Capture the cell that displays the provided text and extract its [x, y] central coordinate. 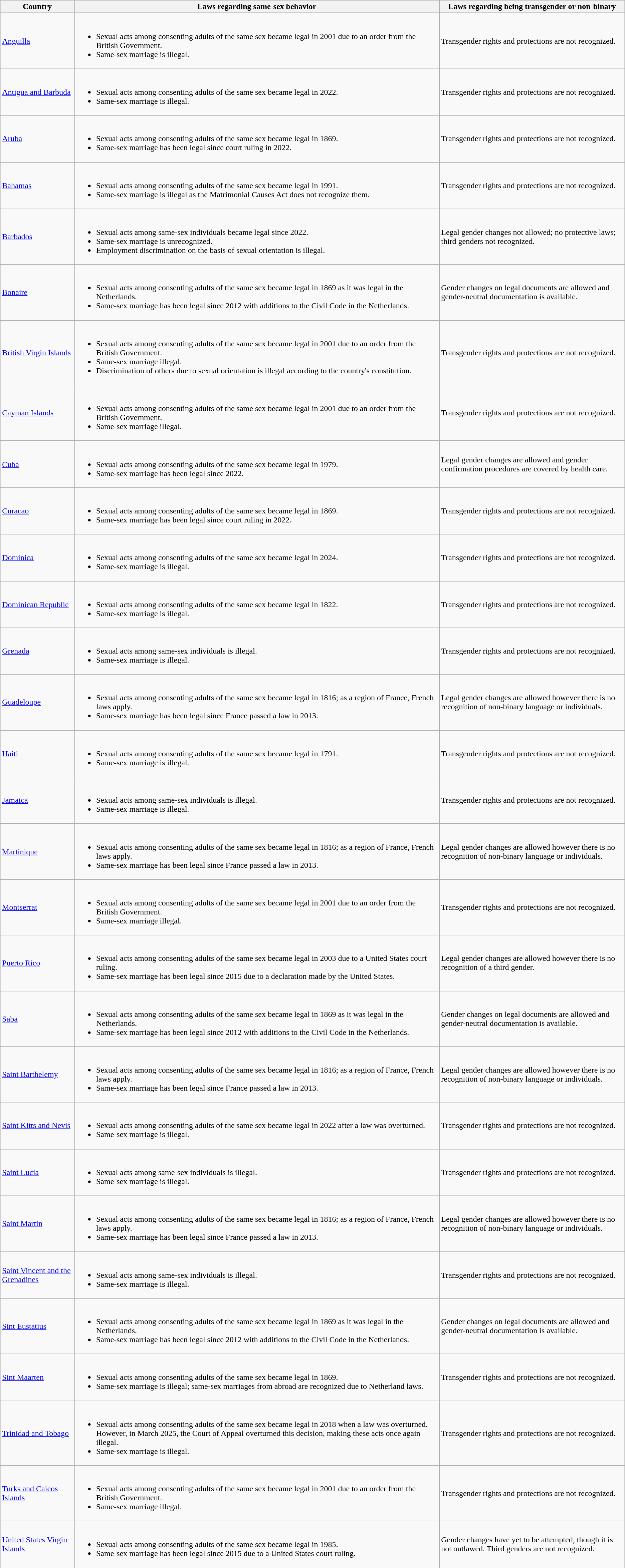
Country [37, 7]
Trinidad and Tobago [37, 1433]
Barbados [37, 237]
Sexual acts among consenting adults of the same sex became legal in 2022.Same-sex marriage is illegal. [256, 92]
Antigua and Barbuda [37, 92]
Laws regarding being transgender or non-binary [532, 7]
Legal gender changes not allowed; no protective laws; third genders not recognized. [532, 237]
Dominica [37, 557]
Saint Barthelemy [37, 1074]
Cayman Islands [37, 413]
Legal gender changes are allowed however there is no recognition of a third gender. [532, 963]
Turks and Caicos Islands [37, 1493]
Montserrat [37, 907]
Laws regarding same-sex behavior [256, 7]
Cuba [37, 464]
Sint Eustatius [37, 1326]
British Virgin Islands [37, 353]
Guadeloupe [37, 703]
Curacao [37, 511]
Sexual acts among consenting adults of the same sex became legal in 1979.Same-sex marriage has been legal since 2022. [256, 464]
Martinique [37, 851]
Sexual acts among consenting adults of the same sex became legal in 1791.Same-sex marriage is illegal. [256, 754]
Gender changes have yet to be attempted, though it is not outlawed. Third genders are not recognized. [532, 1545]
Sexual acts among consenting adults of the same sex became legal in 2001 due to an order from the British Government.Same-sex marriage is illegal. [256, 41]
United States Virgin Islands [37, 1545]
Dominican Republic [37, 605]
Bonaire [37, 292]
Anguilla [37, 41]
Jamaica [37, 800]
Saint Kitts and Nevis [37, 1126]
Haiti [37, 754]
Bahamas [37, 185]
Grenada [37, 651]
Saba [37, 1019]
Sexual acts among consenting adults of the same sex became legal in 2024.Same-sex marriage is illegal. [256, 557]
Saint Vincent and the Grenadines [37, 1275]
Saint Martin [37, 1224]
Sint Maarten [37, 1377]
Puerto Rico [37, 963]
Sexual acts among consenting adults of the same sex became legal in 1822.Same-sex marriage is illegal. [256, 605]
Aruba [37, 139]
Sexual acts among consenting adults of the same sex became legal in 2022 after a law was overturned.Same-sex marriage is illegal. [256, 1126]
Legal gender changes are allowed and gender confirmation procedures are covered by health care. [532, 464]
Saint Lucia [37, 1172]
